Extract the [x, y] coordinate from the center of the cell holding the provided text.  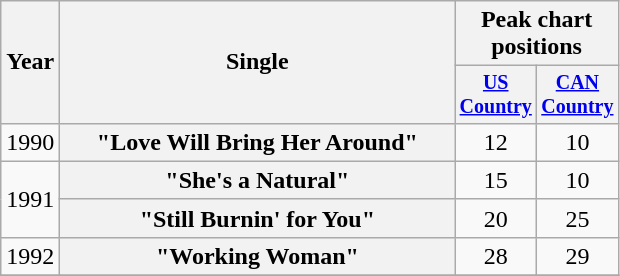
1991 [30, 199]
20 [496, 218]
"Love Will Bring Her Around" [258, 142]
25 [578, 218]
Year [30, 62]
28 [496, 256]
1990 [30, 142]
"She's a Natural" [258, 180]
1992 [30, 256]
15 [496, 180]
12 [496, 142]
Single [258, 62]
US Country [496, 94]
Peak chartpositions [536, 34]
29 [578, 256]
"Working Woman" [258, 256]
"Still Burnin' for You" [258, 218]
CAN Country [578, 94]
